Detect which cell encompasses the target text, then output its (X, Y) center coordinate. 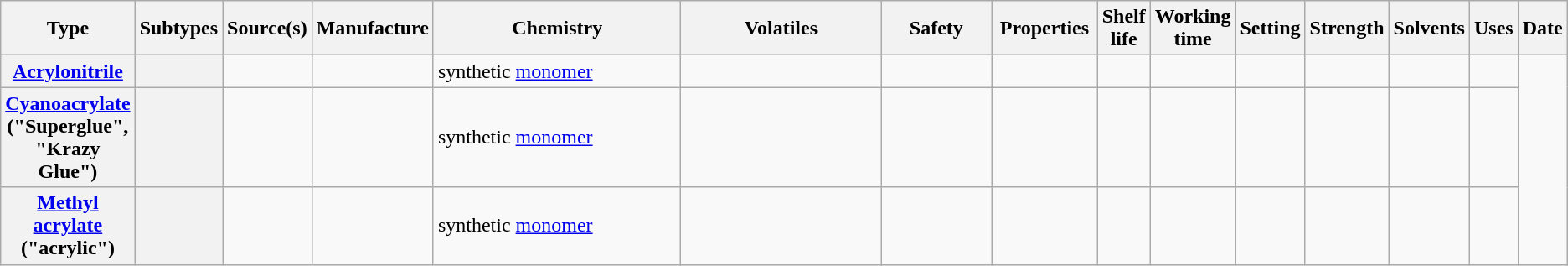
Type (68, 29)
Subtypes (178, 29)
Cyanoacrylate ("Superglue", "Krazy Glue") (68, 138)
Date (1543, 29)
Uses (1493, 29)
Working time (1193, 29)
Solvents (1429, 29)
Volatiles (781, 29)
Chemistry (557, 29)
Safety (936, 29)
Acrylonitrile (68, 71)
Strength (1347, 29)
Source(s) (268, 29)
Methyl acrylate ("acrylic") (68, 226)
Setting (1270, 29)
Manufacture (372, 29)
Shelf life (1124, 29)
Properties (1044, 29)
